Locate the cell with the specified text and output its (X, Y) center coordinate. 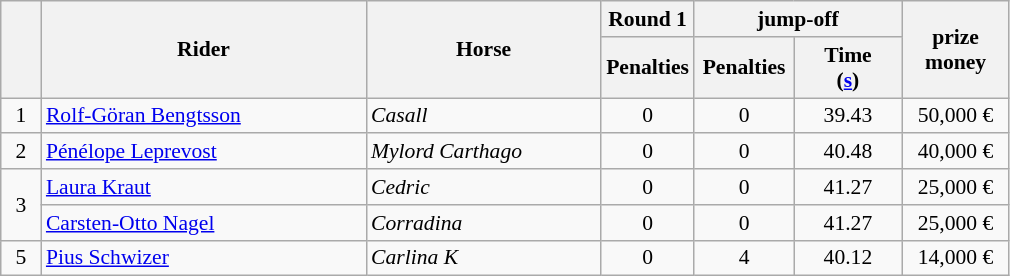
39.43 (848, 116)
40.12 (848, 258)
prizemoney (956, 50)
3 (21, 204)
Cedric (484, 187)
Mylord Carthago (484, 152)
Laura Kraut (204, 187)
Rider (204, 50)
2 (21, 152)
50,000 € (956, 116)
4 (744, 258)
40,000 € (956, 152)
Carlina K (484, 258)
40.48 (848, 152)
jump-off (798, 19)
Pénélope Leprevost (204, 152)
Rolf-Göran Bengtsson (204, 116)
Pius Schwizer (204, 258)
Time(s) (848, 68)
Horse (484, 50)
1 (21, 116)
Carsten-Otto Nagel (204, 223)
Round 1 (648, 19)
14,000 € (956, 258)
Casall (484, 116)
Corradina (484, 223)
5 (21, 258)
